Scan for the cell matching the given text and deliver its (X, Y) coordinate at center. 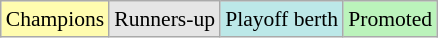
Champions (55, 19)
Promoted (390, 19)
Playoff berth (282, 19)
Runners-up (164, 19)
